Output the (x, y) coordinate of the center of the cell containing the given text.  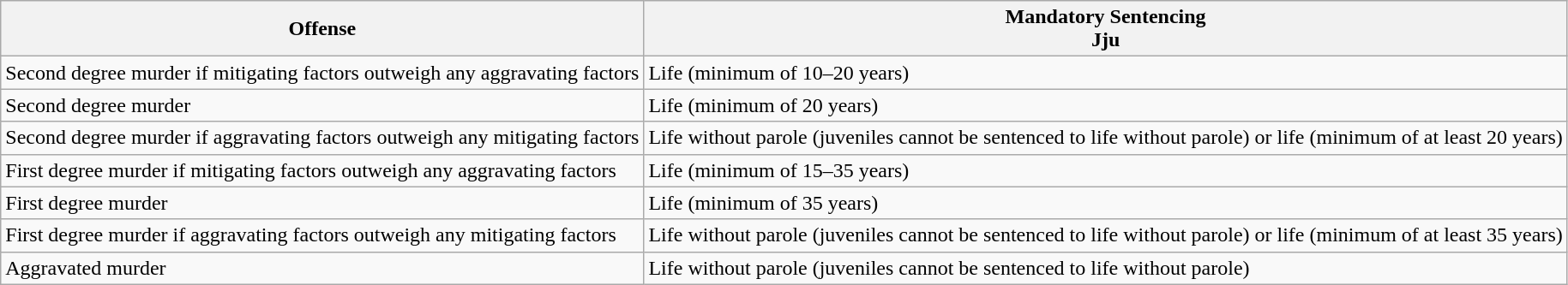
Offense (322, 29)
First degree murder (322, 203)
Life (minimum of 10–20 years) (1106, 73)
Life without parole (juveniles cannot be sentenced to life without parole) or life (minimum of at least 20 years) (1106, 138)
Second degree murder if aggravating factors outweigh any mitigating factors (322, 138)
Life (minimum of 35 years) (1106, 203)
First degree murder if mitigating factors outweigh any aggravating factors (322, 170)
Life without parole (juveniles cannot be sentenced to life without parole) (1106, 268)
Second degree murder (322, 105)
Second degree murder if mitigating factors outweigh any aggravating factors (322, 73)
Life (minimum of 15–35 years) (1106, 170)
Life without parole (juveniles cannot be sentenced to life without parole) or life (minimum of at least 35 years) (1106, 235)
First degree murder if aggravating factors outweigh any mitigating factors (322, 235)
Mandatory SentencingJju (1106, 29)
Aggravated murder (322, 268)
Life (minimum of 20 years) (1106, 105)
